Extract the (X, Y) coordinate from the center of the cell holding the provided text.  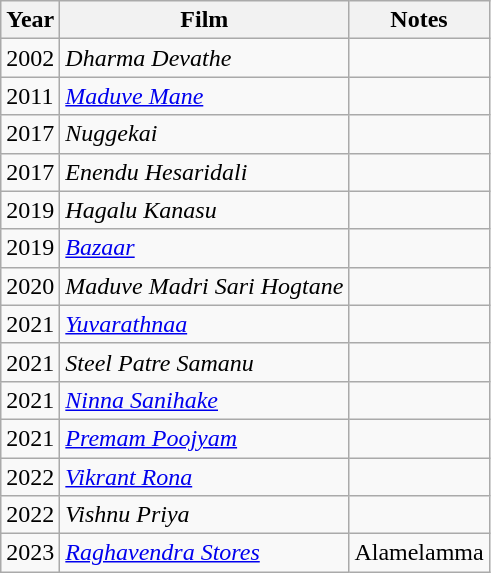
Maduve Madri Sari Hogtane (204, 286)
Raghavendra Stores (204, 553)
Notes (419, 20)
Yuvarathnaa (204, 324)
Nuggekai (204, 134)
Vikrant Rona (204, 477)
Ninna Sanihake (204, 400)
2002 (30, 58)
Premam Poojyam (204, 438)
Year (30, 20)
Hagalu Kanasu (204, 210)
2011 (30, 96)
2020 (30, 286)
Vishnu Priya (204, 515)
Alamelamma (419, 553)
2023 (30, 553)
Dharma Devathe (204, 58)
Steel Patre Samanu (204, 362)
Maduve Mane (204, 96)
Film (204, 20)
Bazaar (204, 248)
Enendu Hesaridali (204, 172)
